Extract the [x, y] coordinate from the center of the cell holding the provided text.  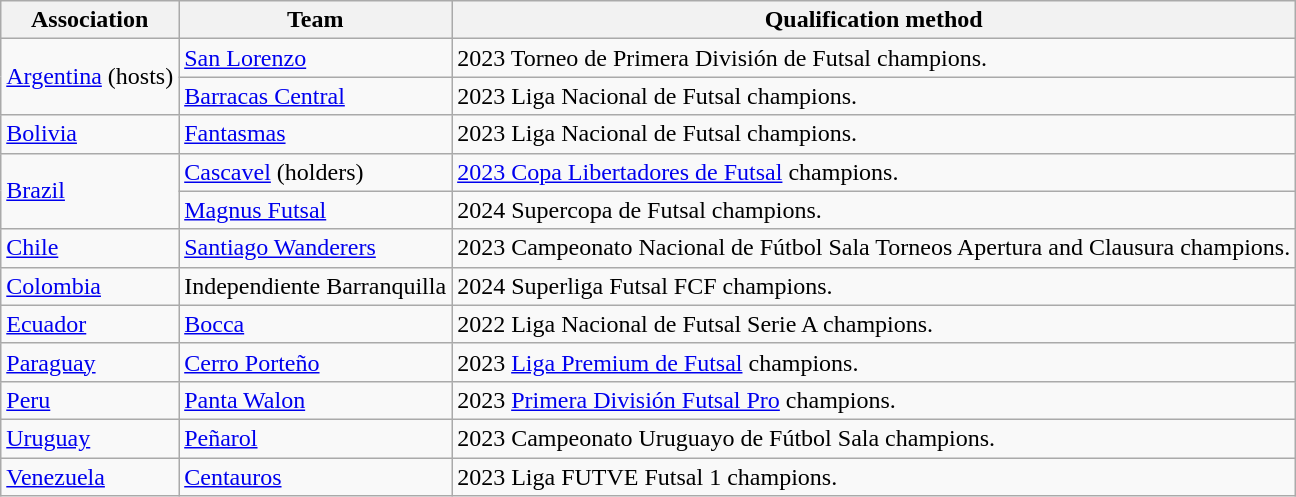
Panta Walon [316, 400]
Bolivia [90, 134]
Argentina (hosts) [90, 77]
Peru [90, 400]
2022 Liga Nacional de Futsal Serie A champions. [874, 324]
Cascavel (holders) [316, 172]
Brazil [90, 191]
Santiago Wanderers [316, 248]
Team [316, 20]
Barracas Central [316, 96]
Colombia [90, 286]
San Lorenzo [316, 58]
2023 Primera División Futsal Pro champions. [874, 400]
Paraguay [90, 362]
Uruguay [90, 438]
Centauros [316, 477]
Fantasmas [316, 134]
2023 Liga FUTVE Futsal 1 champions. [874, 477]
Qualification method [874, 20]
2024 Superliga Futsal FCF champions. [874, 286]
Venezuela [90, 477]
2023 Copa Libertadores de Futsal champions. [874, 172]
Peñarol [316, 438]
Chile [90, 248]
Magnus Futsal [316, 210]
2024 Supercopa de Futsal champions. [874, 210]
Ecuador [90, 324]
Bocca [316, 324]
Cerro Porteño [316, 362]
2023 Liga Premium de Futsal champions. [874, 362]
Independiente Barranquilla [316, 286]
2023 Campeonato Uruguayo de Fútbol Sala champions. [874, 438]
Association [90, 20]
2023 Torneo de Primera División de Futsal champions. [874, 58]
2023 Campeonato Nacional de Fútbol Sala Torneos Apertura and Clausura champions. [874, 248]
